Search for the cell housing the specified text and yield its [x, y] center coordinate. 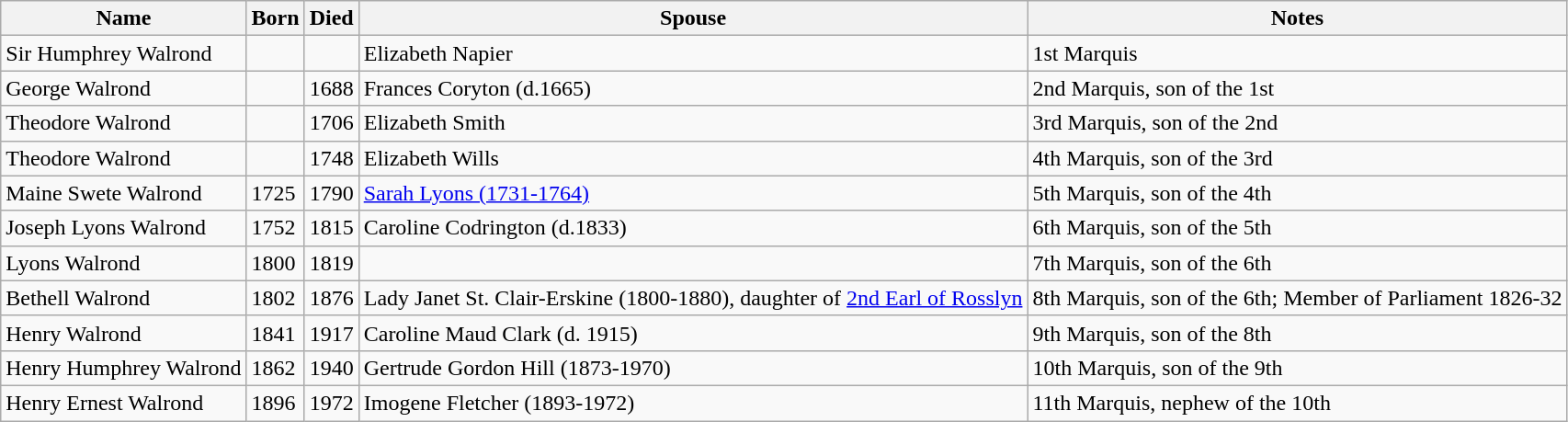
Henry Ernest Walrond [123, 403]
1815 [331, 228]
1896 [276, 403]
1819 [331, 263]
9th Marquis, son of the 8th [1298, 333]
George Walrond [123, 88]
10th Marquis, son of the 9th [1298, 368]
Joseph Lyons Walrond [123, 228]
1800 [276, 263]
Name [123, 18]
8th Marquis, son of the 6th; Member of Parliament 1826-32 [1298, 298]
Henry Humphrey Walrond [123, 368]
Lyons Walrond [123, 263]
Elizabeth Napier [693, 53]
Gertrude Gordon Hill (1873-1970) [693, 368]
1706 [331, 123]
4th Marquis, son of the 3rd [1298, 158]
1802 [276, 298]
1972 [331, 403]
7th Marquis, son of the 6th [1298, 263]
Spouse [693, 18]
Maine Swete Walrond [123, 193]
Elizabeth Wills [693, 158]
2nd Marquis, son of the 1st [1298, 88]
1725 [276, 193]
Died [331, 18]
Imogene Fletcher (1893-1972) [693, 403]
5th Marquis, son of the 4th [1298, 193]
1876 [331, 298]
Bethell Walrond [123, 298]
Caroline Maud Clark (d. 1915) [693, 333]
Sarah Lyons (1731-1764) [693, 193]
1917 [331, 333]
1752 [276, 228]
Elizabeth Smith [693, 123]
6th Marquis, son of the 5th [1298, 228]
Lady Janet St. Clair-Erskine (1800-1880), daughter of 2nd Earl of Rosslyn [693, 298]
Caroline Codrington (d.1833) [693, 228]
1841 [276, 333]
1688 [331, 88]
1862 [276, 368]
1940 [331, 368]
Born [276, 18]
Notes [1298, 18]
11th Marquis, nephew of the 10th [1298, 403]
1748 [331, 158]
Frances Coryton (d.1665) [693, 88]
Sir Humphrey Walrond [123, 53]
1st Marquis [1298, 53]
1790 [331, 193]
3rd Marquis, son of the 2nd [1298, 123]
Henry Walrond [123, 333]
